Provide the (X, Y) coordinate of the cell's center where the given text is located.  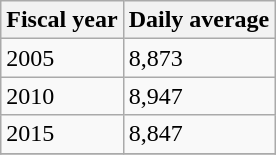
8,847 (199, 134)
Daily average (199, 20)
8,873 (199, 58)
2010 (62, 96)
2015 (62, 134)
8,947 (199, 96)
2005 (62, 58)
Fiscal year (62, 20)
